Output the (X, Y) coordinate of the center of the cell containing the given text.  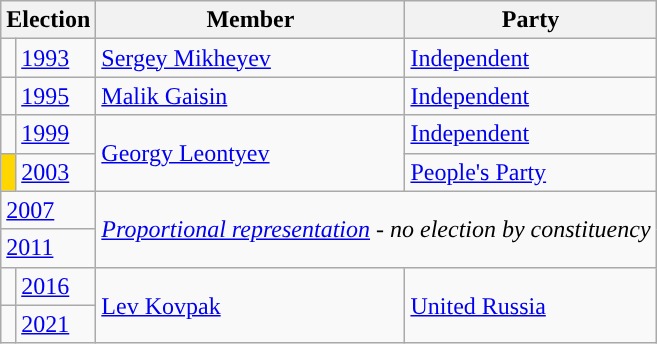
2007 (48, 210)
2011 (48, 248)
2003 (56, 172)
2021 (56, 324)
1999 (56, 134)
Malik Gaisin (250, 96)
Election (48, 20)
1995 (56, 96)
Georgy Leontyev (250, 153)
United Russia (530, 305)
Proportional representation - no election by constituency (376, 229)
Sergey Mikheyev (250, 58)
Lev Kovpak (250, 305)
Member (250, 20)
Party (530, 20)
People's Party (530, 172)
1993 (56, 58)
2016 (56, 286)
